Return the (X, Y) coordinate for the center point of the cell that contains the specified text.  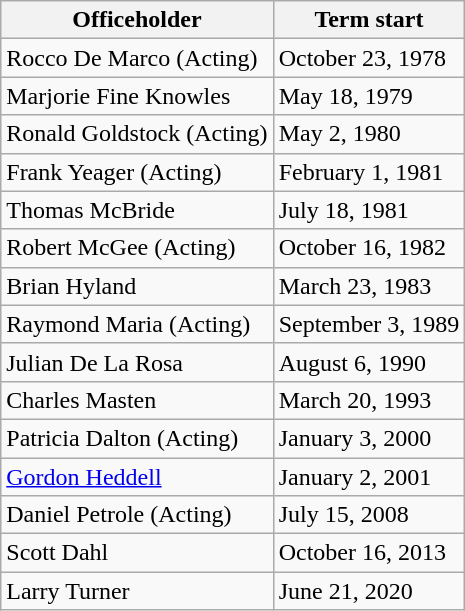
Gordon Heddell (137, 477)
October 16, 1982 (369, 248)
July 18, 1981 (369, 210)
Robert McGee (Acting) (137, 248)
Scott Dahl (137, 553)
February 1, 1981 (369, 172)
January 3, 2000 (369, 438)
Julian De La Rosa (137, 362)
May 18, 1979 (369, 96)
October 23, 1978 (369, 58)
October 16, 2013 (369, 553)
September 3, 1989 (369, 324)
July 15, 2008 (369, 515)
Marjorie Fine Knowles (137, 96)
January 2, 2001 (369, 477)
Thomas McBride (137, 210)
August 6, 1990 (369, 362)
Frank Yeager (Acting) (137, 172)
Rocco De Marco (Acting) (137, 58)
Charles Masten (137, 400)
Term start (369, 20)
June 21, 2020 (369, 591)
Officeholder (137, 20)
Ronald Goldstock (Acting) (137, 134)
March 20, 1993 (369, 400)
May 2, 1980 (369, 134)
March 23, 1983 (369, 286)
Daniel Petrole (Acting) (137, 515)
Patricia Dalton (Acting) (137, 438)
Raymond Maria (Acting) (137, 324)
Brian Hyland (137, 286)
Larry Turner (137, 591)
